Capture the cell that displays the provided text and extract its [x, y] central coordinate. 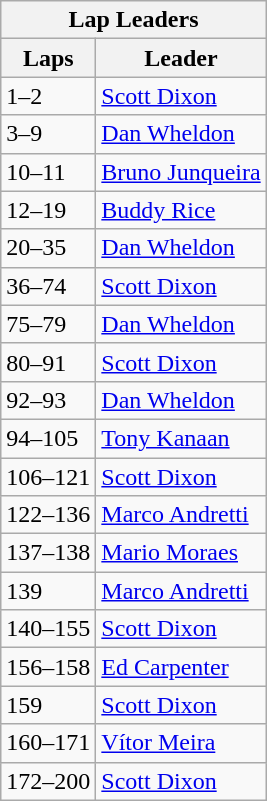
12–19 [48, 210]
Vítor Meira [181, 743]
139 [48, 591]
Leader [181, 58]
159 [48, 705]
160–171 [48, 743]
36–74 [48, 286]
140–155 [48, 629]
75–79 [48, 324]
156–158 [48, 667]
Lap Leaders [134, 20]
Bruno Junqueira [181, 172]
Mario Moraes [181, 553]
20–35 [48, 248]
122–136 [48, 515]
10–11 [48, 172]
1–2 [48, 96]
106–121 [48, 477]
137–138 [48, 553]
80–91 [48, 362]
3–9 [48, 134]
Laps [48, 58]
94–105 [48, 438]
Buddy Rice [181, 210]
92–93 [48, 400]
172–200 [48, 781]
Tony Kanaan [181, 438]
Ed Carpenter [181, 667]
